Locate the cell with the specified text and output its (X, Y) center coordinate. 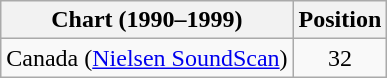
Canada (Nielsen SoundScan) (147, 58)
32 (340, 58)
Position (340, 20)
Chart (1990–1999) (147, 20)
